Determine the (x, y) coordinate at the center of the cell enclosing the given text.  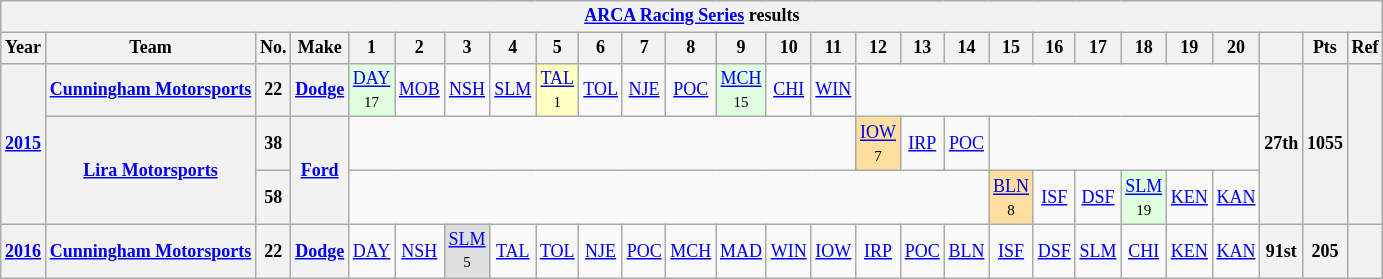
13 (922, 48)
IOW7 (878, 144)
11 (834, 48)
MAD (742, 251)
17 (1098, 48)
4 (513, 48)
20 (1236, 48)
2 (420, 48)
12 (878, 48)
7 (644, 48)
Team (150, 48)
91st (1282, 251)
1055 (1326, 144)
18 (1144, 48)
27th (1282, 144)
SLM19 (1144, 197)
15 (1012, 48)
10 (788, 48)
Year (24, 48)
205 (1326, 251)
DAY (371, 251)
Ford (320, 170)
16 (1054, 48)
2015 (24, 144)
BLN (966, 251)
9 (742, 48)
Make (320, 48)
MCH (691, 251)
DAY17 (371, 90)
8 (691, 48)
SLM5 (467, 251)
38 (274, 144)
No. (274, 48)
IOW (834, 251)
6 (600, 48)
Lira Motorsports (150, 170)
58 (274, 197)
1 (371, 48)
TAL (513, 251)
Ref (1365, 48)
MCH15 (742, 90)
ARCA Racing Series results (692, 16)
14 (966, 48)
3 (467, 48)
BLN8 (1012, 197)
5 (558, 48)
MOB (420, 90)
2016 (24, 251)
19 (1190, 48)
Pts (1326, 48)
TAL1 (558, 90)
